Determine the [x, y] coordinate at the center of the cell enclosing the given text.  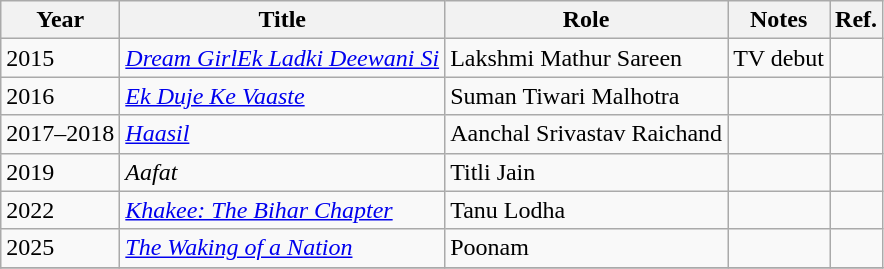
2016 [60, 96]
2022 [60, 210]
Titli Jain [586, 172]
Aafat [282, 172]
2017–2018 [60, 134]
Suman Tiwari Malhotra [586, 96]
2019 [60, 172]
Tanu Lodha [586, 210]
TV debut [779, 58]
2025 [60, 248]
The Waking of a Nation [282, 248]
Haasil [282, 134]
Ref. [856, 20]
Dream GirlEk Ladki Deewani Si [282, 58]
Ek Duje Ke Vaaste [282, 96]
Lakshmi Mathur Sareen [586, 58]
Year [60, 20]
Aanchal Srivastav Raichand [586, 134]
Khakee: The Bihar Chapter [282, 210]
Title [282, 20]
2015 [60, 58]
Role [586, 20]
Notes [779, 20]
Poonam [586, 248]
